Return (x, y) of the center of cell containing provided text 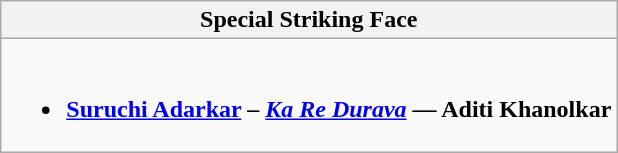
Special Striking Face (309, 20)
Suruchi Adarkar – Ka Re Durava — Aditi Khanolkar (309, 96)
